Return the (X, Y) coordinate for the center point of the cell that contains the specified text.  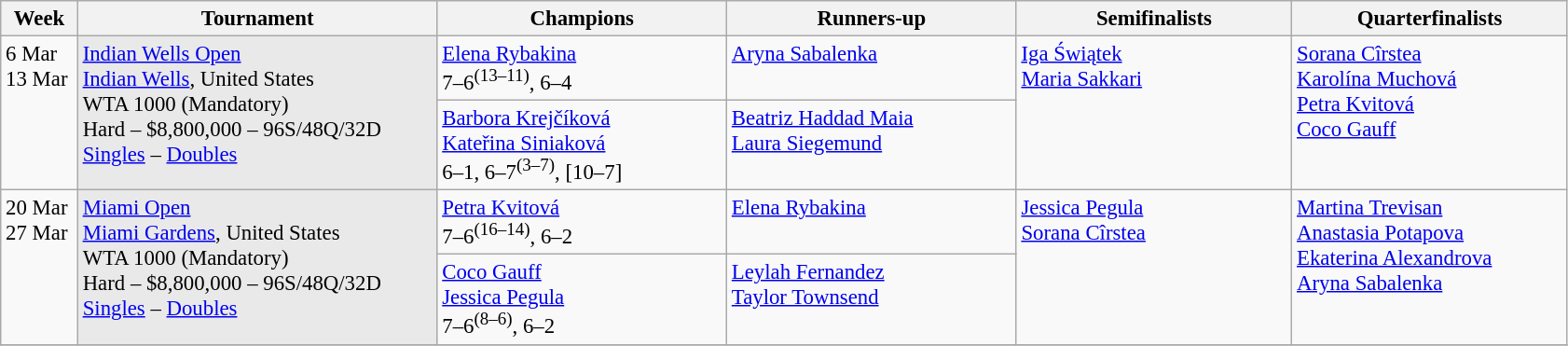
Elena Rybakina7–6(13–11), 6–4 (582, 69)
Champions (582, 19)
Quarterfinalists (1430, 19)
Martina Trevisan Anastasia Potapova Ekaterina Alexandrova Aryna Sabalenka (1430, 267)
6 Mar 13 Mar (39, 114)
Elena Rybakina (873, 222)
Barbora Krejčíková Kateřina Siniaková6–1, 6–7(3–7), [10–7] (582, 145)
Indian Wells OpenIndian Wells, United StatesWTA 1000 (Mandatory)Hard – $8,800,000 – 96S/48Q/32DSingles – Doubles (257, 114)
Semifinalists (1154, 19)
Sorana Cîrstea Karolína Muchová Petra Kvitová Coco Gauff (1430, 114)
Aryna Sabalenka (873, 69)
Jessica Pegula Sorana Cîrstea (1154, 267)
Coco Gauff Jessica Pegula 7–6(8–6), 6–2 (582, 299)
Petra Kvitová7–6(16–14), 6–2 (582, 222)
Iga Świątek Maria Sakkari (1154, 114)
20 Mar 27 Mar (39, 267)
Runners-up (873, 19)
Leylah Fernandez Taylor Townsend (873, 299)
Beatriz Haddad Maia Laura Siegemund (873, 145)
Week (39, 19)
Miami OpenMiami Gardens, United StatesWTA 1000 (Mandatory)Hard – $8,800,000 – 96S/48Q/32DSingles – Doubles (257, 267)
Tournament (257, 19)
